Detect which cell encompasses the target text, then output its (X, Y) center coordinate. 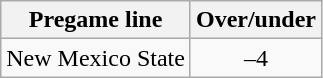
New Mexico State (96, 58)
–4 (256, 58)
Over/under (256, 20)
Pregame line (96, 20)
